Scan for the cell matching the given text and deliver its (x, y) coordinate at center. 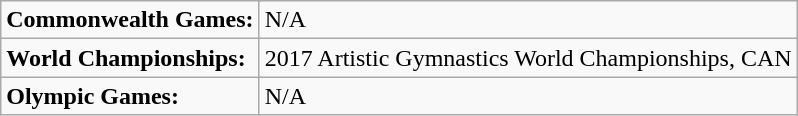
World Championships: (130, 58)
Olympic Games: (130, 96)
Commonwealth Games: (130, 20)
2017 Artistic Gymnastics World Championships, CAN (528, 58)
